From the cell containing the given text, extract its center point as (X, Y) coordinate. 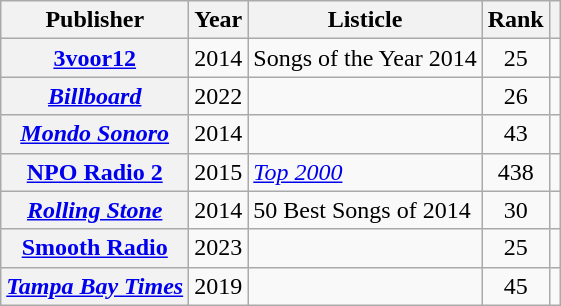
NPO Radio 2 (95, 172)
30 (516, 210)
2022 (218, 96)
50 Best Songs of 2014 (365, 210)
Billboard (95, 96)
Songs of the Year 2014 (365, 58)
2023 (218, 248)
Year (218, 20)
45 (516, 286)
3voor12 (95, 58)
26 (516, 96)
Smooth Radio (95, 248)
Top 2000 (365, 172)
Listicle (365, 20)
43 (516, 134)
Tampa Bay Times (95, 286)
438 (516, 172)
Rank (516, 20)
2019 (218, 286)
Publisher (95, 20)
Mondo Sonoro (95, 134)
2015 (218, 172)
Rolling Stone (95, 210)
